Identify which cell holds the provided text, then report its (X, Y) central coordinate. 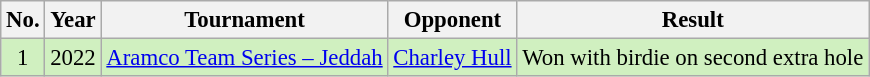
No. (23, 20)
Tournament (244, 20)
Aramco Team Series – Jeddah (244, 58)
1 (23, 58)
Charley Hull (452, 58)
Opponent (452, 20)
2022 (73, 58)
Won with birdie on second extra hole (693, 58)
Year (73, 20)
Result (693, 20)
